Pinpoint the cell where the given text exists, returning its [X, Y] midpoint coordinate. 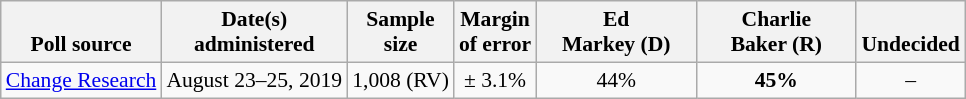
1,008 (RV) [400, 80]
44% [616, 80]
Date(s)administered [254, 32]
Marginof error [495, 32]
Samplesize [400, 32]
Undecided [910, 32]
– [910, 80]
August 23–25, 2019 [254, 80]
± 3.1% [495, 80]
CharlieBaker (R) [776, 32]
EdMarkey (D) [616, 32]
Poll source [82, 32]
45% [776, 80]
Change Research [82, 80]
